Capture the cell that displays the provided text and extract its [X, Y] central coordinate. 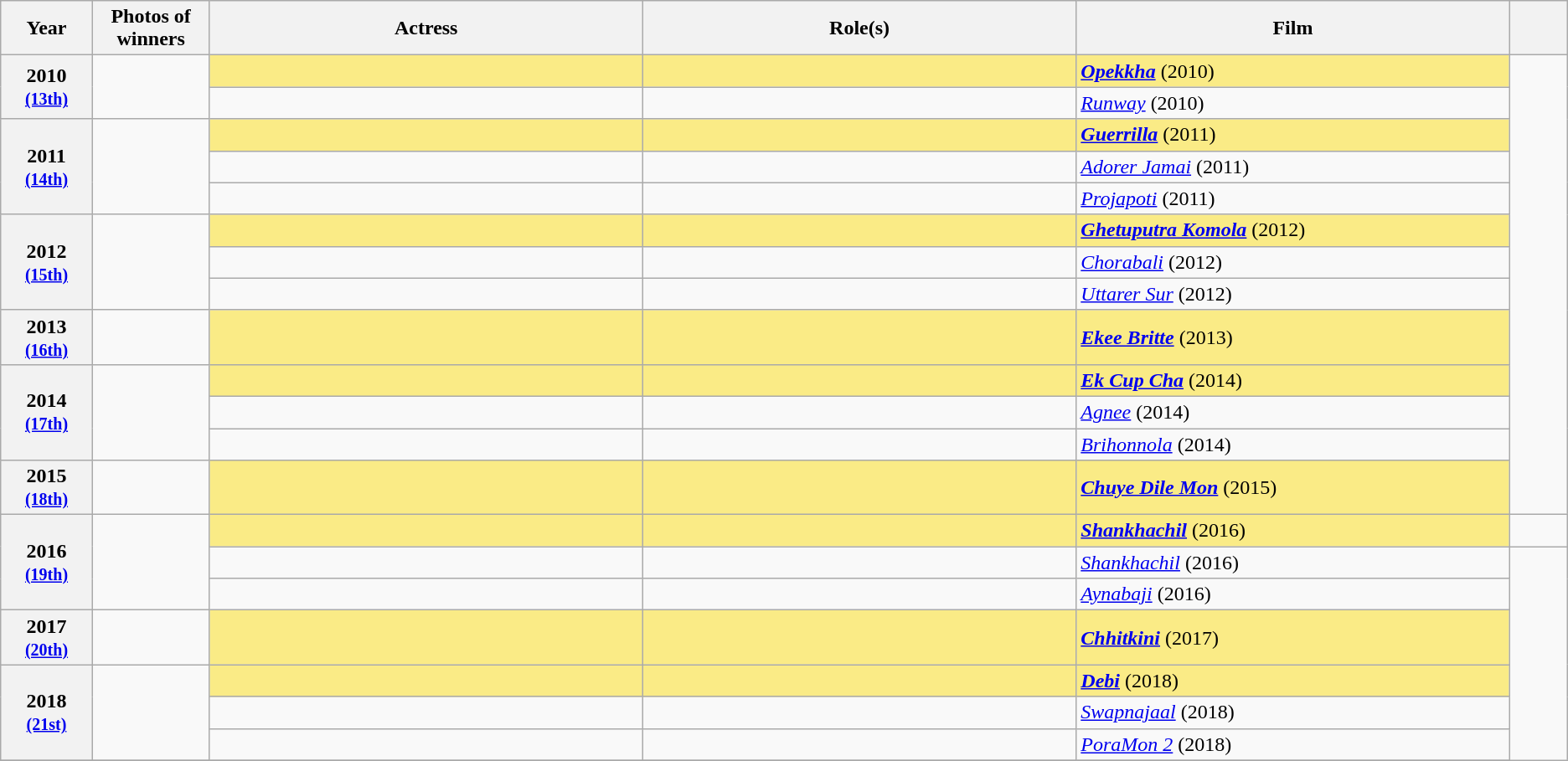
2014 (17th) [47, 412]
Chhitkini (2017) [1293, 638]
2017 (20th) [47, 638]
Chorabali (2012) [1293, 262]
Year [47, 28]
Guerrilla (2011) [1293, 135]
2012 (15th) [47, 262]
Role(s) [859, 28]
PoraMon 2 (2018) [1293, 744]
2018 (21st) [47, 712]
Ekee Britte (2013) [1293, 337]
Adorer Jamai (2011) [1293, 167]
Ghetuputra Komola (2012) [1293, 230]
Opekkha (2010) [1293, 71]
Chuye Dile Mon (2015) [1293, 487]
Aynabaji (2016) [1293, 594]
Uttarer Sur (2012) [1293, 294]
Ek Cup Cha (2014) [1293, 380]
Film [1293, 28]
2016 (19th) [47, 563]
2013 (16th) [47, 337]
Photos of winners [151, 28]
Brihonnola (2014) [1293, 445]
Actress [426, 28]
Projapoti (2011) [1293, 198]
2015 (18th) [47, 487]
Debi (2018) [1293, 681]
Runway (2010) [1293, 103]
Swapnajaal (2018) [1293, 712]
2011 (14th) [47, 167]
Agnee (2014) [1293, 412]
2010 (13th) [47, 87]
